Return the [x, y] coordinate for the center point of the cell that contains the specified text.  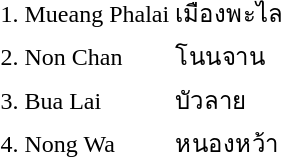
Bua Lai [97, 100]
Non Chan [97, 56]
